Locate the cell with the specified text and output its [X, Y] center coordinate. 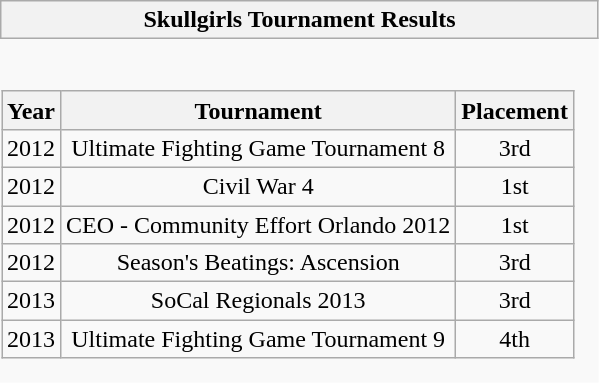
Season's Beatings: Ascension [258, 263]
SoCal Regionals 2013 [258, 301]
Ultimate Fighting Game Tournament 9 [258, 339]
Placement [515, 110]
4th [515, 339]
Skullgirls Tournament Results [300, 20]
Year [32, 110]
CEO - Community Effort Orlando 2012 [258, 225]
Civil War 4 [258, 186]
Ultimate Fighting Game Tournament 8 [258, 148]
Tournament [258, 110]
